Extract the [X, Y] coordinate from the center of the cell holding the provided text.  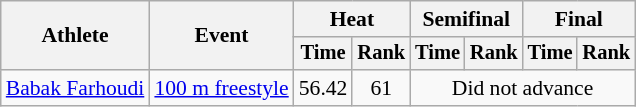
Semifinal [466, 19]
Did not advance [522, 88]
Heat [352, 19]
Event [221, 36]
61 [381, 88]
Athlete [76, 36]
Final [579, 19]
56.42 [324, 88]
100 m freestyle [221, 88]
Babak Farhoudi [76, 88]
